Determine the (x, y) coordinate at the center of the cell enclosing the given text.  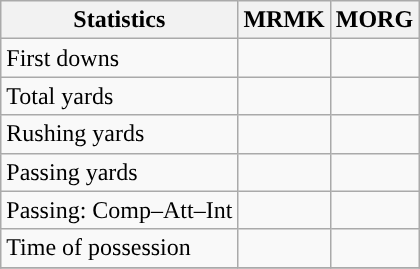
Time of possession (120, 248)
MRMK (284, 20)
First downs (120, 58)
Statistics (120, 20)
Rushing yards (120, 134)
Passing yards (120, 172)
Passing: Comp–Att–Int (120, 210)
MORG (374, 20)
Total yards (120, 96)
